Scan for the cell matching the given text and deliver its (X, Y) coordinate at center. 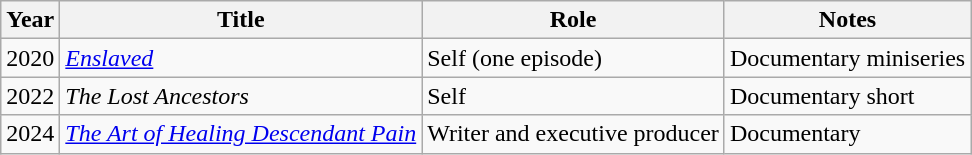
The Lost Ancestors (241, 96)
Enslaved (241, 58)
2024 (30, 134)
Role (574, 20)
Writer and executive producer (574, 134)
Documentary short (847, 96)
2022 (30, 96)
Self (574, 96)
The Art of Healing Descendant Pain (241, 134)
Documentary (847, 134)
Documentary miniseries (847, 58)
Year (30, 20)
2020 (30, 58)
Title (241, 20)
Self (one episode) (574, 58)
Notes (847, 20)
